Search for the cell housing the specified text and yield its [X, Y] center coordinate. 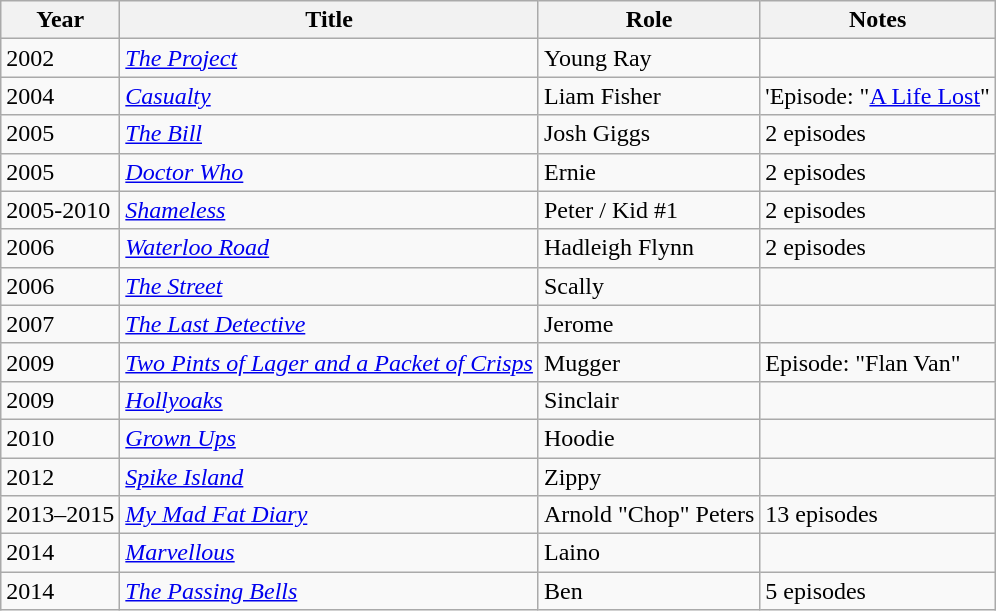
Arnold "Chop" Peters [648, 515]
Title [330, 20]
2013–2015 [60, 515]
Laino [648, 553]
2010 [60, 438]
Episode: "Flan Van" [878, 362]
My Mad Fat Diary [330, 515]
Ernie [648, 172]
Zippy [648, 477]
Year [60, 20]
Scally [648, 286]
2004 [60, 96]
Hadleigh Flynn [648, 248]
Hollyoaks [330, 400]
The Passing Bells [330, 591]
Marvellous [330, 553]
Notes [878, 20]
Josh Giggs [648, 134]
Young Ray [648, 58]
Mugger [648, 362]
The Bill [330, 134]
2007 [60, 324]
Peter / Kid #1 [648, 210]
2005-2010 [60, 210]
Sinclair [648, 400]
Role [648, 20]
Ben [648, 591]
Shameless [330, 210]
13 episodes [878, 515]
Spike Island [330, 477]
Casualty [330, 96]
Grown Ups [330, 438]
Waterloo Road [330, 248]
The Last Detective [330, 324]
Two Pints of Lager and a Packet of Crisps [330, 362]
The Street [330, 286]
'Episode: "A Life Lost" [878, 96]
Doctor Who [330, 172]
Hoodie [648, 438]
The Project [330, 58]
2002 [60, 58]
5 episodes [878, 591]
2012 [60, 477]
Liam Fisher [648, 96]
Jerome [648, 324]
